From the cell containing the given text, extract its center point as (X, Y) coordinate. 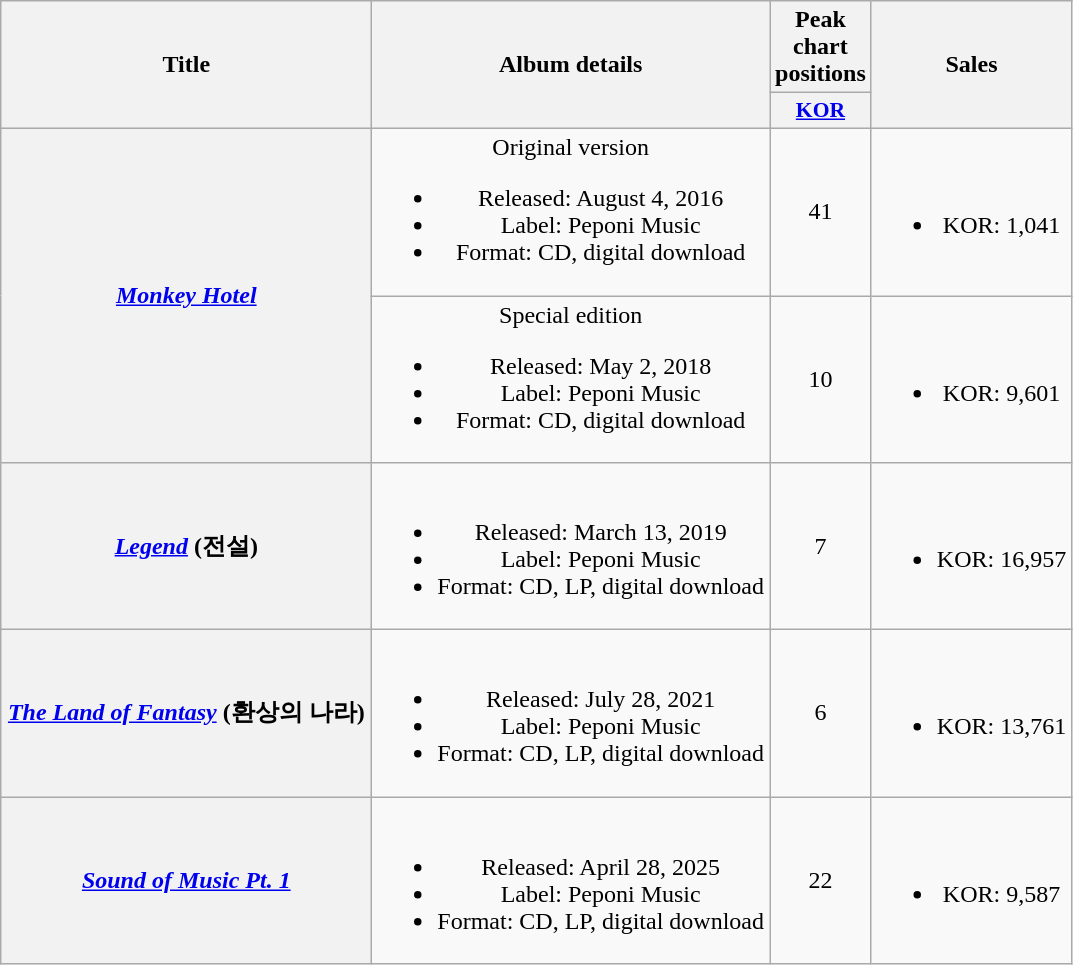
KOR: 16,957 (971, 546)
Special editionReleased: May 2, 2018Label: Peponi MusicFormat: CD, digital download (571, 380)
10 (821, 380)
Legend (전설) (186, 546)
41 (821, 212)
22 (821, 880)
Title (186, 65)
Peak chart positions (821, 47)
KOR: 13,761 (971, 714)
Released: July 28, 2021Label: Peponi MusicFormat: CD, LP, digital download (571, 714)
7 (821, 546)
The Land of Fantasy (환상의 나라) (186, 714)
Original versionReleased: August 4, 2016Label: Peponi MusicFormat: CD, digital download (571, 212)
Sound of Music Pt. 1 (186, 880)
Album details (571, 65)
Released: March 13, 2019Label: Peponi MusicFormat: CD, LP, digital download (571, 546)
KOR: 9,587 (971, 880)
KOR: 9,601 (971, 380)
6 (821, 714)
KOR: 1,041 (971, 212)
Released: April 28, 2025Label: Peponi MusicFormat: CD, LP, digital download (571, 880)
Sales (971, 65)
KOR (821, 111)
Monkey Hotel (186, 295)
